Identify which cell holds the provided text, then report its (x, y) central coordinate. 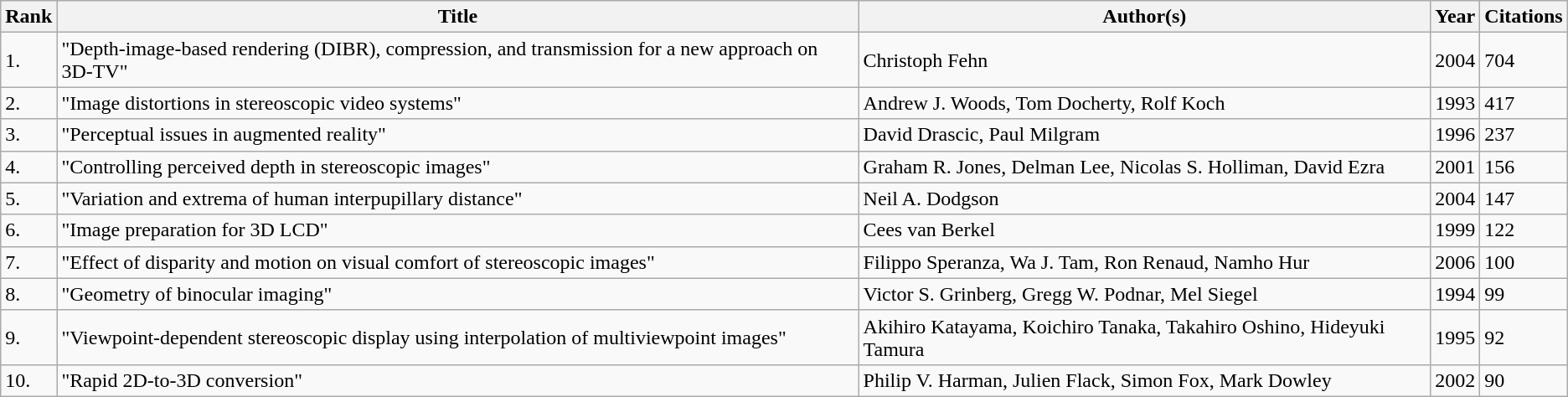
Akihiro Katayama, Koichiro Tanaka, Takahiro Oshino, Hideyuki Tamura (1144, 337)
Filippo Speranza, Wa J. Tam, Ron Renaud, Namho Hur (1144, 262)
"Viewpoint-dependent stereoscopic display using interpolation of multiviewpoint images" (457, 337)
"Image preparation for 3D LCD" (457, 230)
704 (1524, 60)
Neil A. Dodgson (1144, 198)
Victor S. Grinberg, Gregg W. Podnar, Mel Siegel (1144, 294)
Andrew J. Woods, Tom Docherty, Rolf Koch (1144, 103)
147 (1524, 198)
Year (1456, 17)
"Image distortions in stereoscopic video systems" (457, 103)
"Perceptual issues in augmented reality" (457, 135)
156 (1524, 167)
5. (28, 198)
"Depth-image-based rendering (DIBR), compression, and transmission for a new approach on 3D-TV" (457, 60)
David Drascic, Paul Milgram (1144, 135)
1. (28, 60)
1993 (1456, 103)
417 (1524, 103)
Title (457, 17)
3. (28, 135)
1996 (1456, 135)
99 (1524, 294)
237 (1524, 135)
Author(s) (1144, 17)
Graham R. Jones, Delman Lee, Nicolas S. Holliman, David Ezra (1144, 167)
1999 (1456, 230)
Christoph Fehn (1144, 60)
"Controlling perceived depth in stereoscopic images" (457, 167)
90 (1524, 380)
10. (28, 380)
7. (28, 262)
Rank (28, 17)
"Effect of disparity and motion on visual comfort of stereoscopic images" (457, 262)
92 (1524, 337)
100 (1524, 262)
1994 (1456, 294)
Cees van Berkel (1144, 230)
2006 (1456, 262)
Citations (1524, 17)
6. (28, 230)
8. (28, 294)
"Rapid 2D-to-3D conversion" (457, 380)
"Variation and extrema of human interpupillary distance" (457, 198)
122 (1524, 230)
4. (28, 167)
1995 (1456, 337)
Philip V. Harman, Julien Flack, Simon Fox, Mark Dowley (1144, 380)
2002 (1456, 380)
2001 (1456, 167)
2. (28, 103)
"Geometry of binocular imaging" (457, 294)
9. (28, 337)
